Capture the cell that displays the provided text and extract its (x, y) central coordinate. 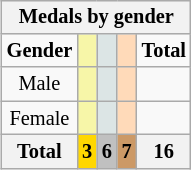
Male (40, 84)
Medals by gender (96, 17)
16 (164, 152)
6 (107, 152)
3 (87, 152)
Female (40, 118)
7 (127, 152)
Gender (40, 51)
